Output the [X, Y] coordinate of the center of the cell containing the given text.  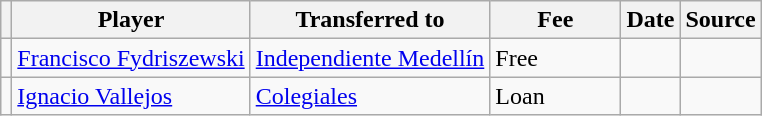
Source [720, 20]
Francisco Fydriszewski [131, 58]
Loan [556, 96]
Transferred to [370, 20]
Fee [556, 20]
Ignacio Vallejos [131, 96]
Free [556, 58]
Colegiales [370, 96]
Player [131, 20]
Independiente Medellín [370, 58]
Date [650, 20]
